Pinpoint the cell where the given text exists, returning its (X, Y) midpoint coordinate. 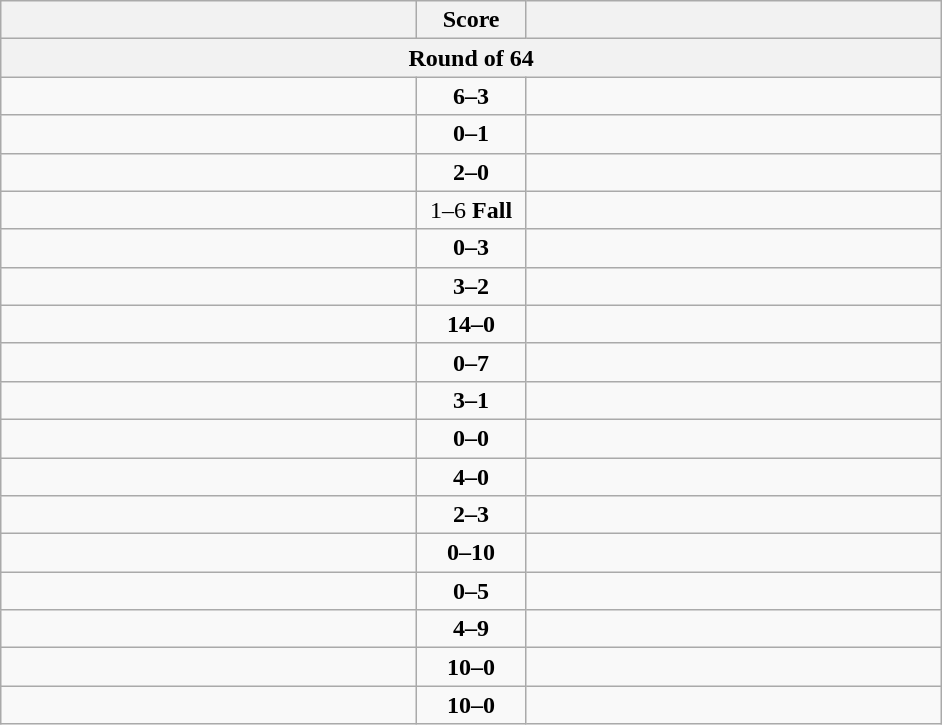
Score (472, 20)
2–3 (472, 515)
0–0 (472, 438)
3–1 (472, 400)
1–6 Fall (472, 210)
4–0 (472, 477)
0–3 (472, 248)
0–10 (472, 553)
2–0 (472, 172)
3–2 (472, 286)
6–3 (472, 96)
Round of 64 (472, 58)
14–0 (472, 324)
4–9 (472, 629)
0–5 (472, 591)
0–1 (472, 134)
0–7 (472, 362)
